Locate the cell with the specified text and output its (X, Y) center coordinate. 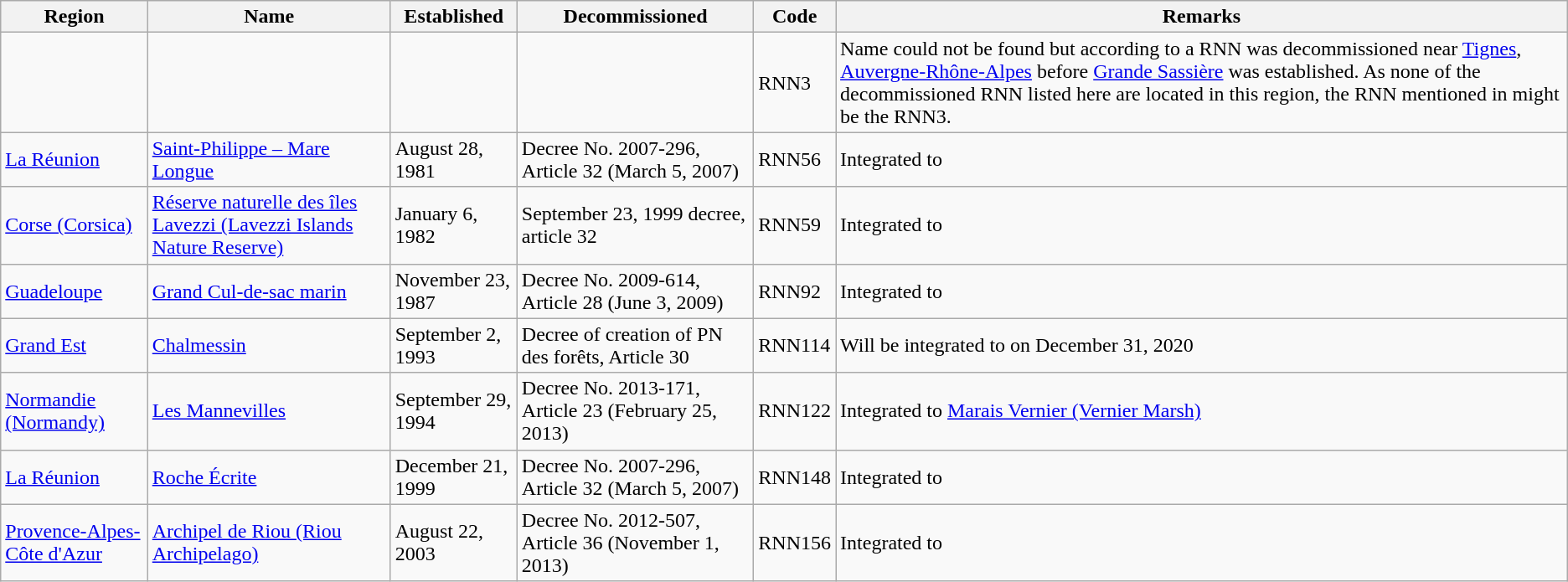
RNN3 (795, 82)
Archipel de Riou (Riou Archipelago) (269, 543)
Guadeloupe (74, 291)
Remarks (1202, 17)
Established (454, 17)
September 29, 1994 (454, 411)
Corse (Corsica) (74, 225)
RNN59 (795, 225)
September 2, 1993 (454, 345)
RNN156 (795, 543)
RNN114 (795, 345)
Decree No. 2012-507, Article 36 (November 1, 2013) (635, 543)
Name (269, 17)
RNN92 (795, 291)
August 28, 1981 (454, 159)
Decree No. 2009-614, Article 28 (June 3, 2009) (635, 291)
Region (74, 17)
Decommissioned (635, 17)
Saint-Philippe – Mare Longue (269, 159)
August 22, 2003 (454, 543)
Integrated to Marais Vernier (Vernier Marsh) (1202, 411)
September 23, 1999 decree, article 32 (635, 225)
Grand Est (74, 345)
Code (795, 17)
Provence-Alpes-Côte d'Azur (74, 543)
Réserve naturelle des îles Lavezzi (Lavezzi Islands Nature Reserve) (269, 225)
Grand Cul-de-sac marin (269, 291)
December 21, 1999 (454, 477)
Roche Écrite (269, 477)
Normandie (Normandy) (74, 411)
Will be integrated to on December 31, 2020 (1202, 345)
Decree of creation of PN des forêts, Article 30 (635, 345)
Decree No. 2013-171, Article 23 (February 25, 2013) (635, 411)
RNN122 (795, 411)
RNN56 (795, 159)
Chalmessin (269, 345)
January 6, 1982 (454, 225)
Les Mannevilles (269, 411)
RNN148 (795, 477)
November 23, 1987 (454, 291)
